Scan for the cell matching the given text and deliver its [x, y] coordinate at center. 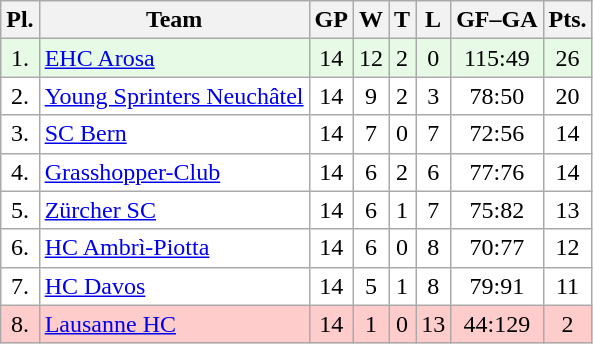
7. [20, 286]
HC Ambrì-Piotta [174, 248]
Lausanne HC [174, 324]
Grasshopper-Club [174, 172]
75:82 [497, 210]
3. [20, 134]
9 [370, 96]
SC Bern [174, 134]
77:76 [497, 172]
4. [20, 172]
Pts. [568, 20]
3 [434, 96]
1. [20, 58]
L [434, 20]
5 [370, 286]
26 [568, 58]
11 [568, 286]
Pl. [20, 20]
HC Davos [174, 286]
Young Sprinters Neuchâtel [174, 96]
20 [568, 96]
70:77 [497, 248]
Team [174, 20]
72:56 [497, 134]
8. [20, 324]
44:129 [497, 324]
GP [331, 20]
T [402, 20]
2. [20, 96]
W [370, 20]
EHC Arosa [174, 58]
6. [20, 248]
Zürcher SC [174, 210]
GF–GA [497, 20]
78:50 [497, 96]
115:49 [497, 58]
79:91 [497, 286]
5. [20, 210]
